Provide the (x, y) coordinate of the cell's center where the given text is located.  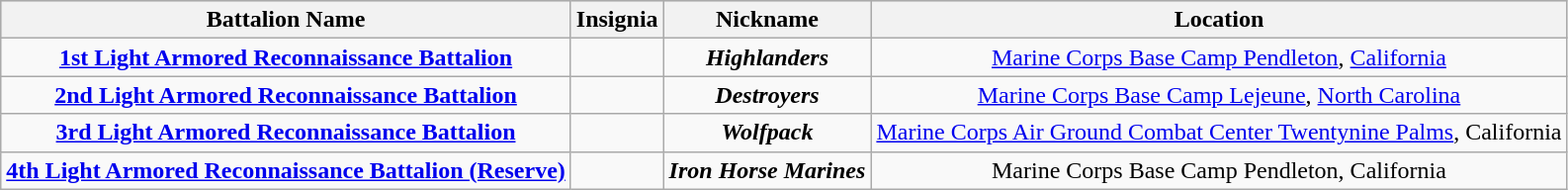
2nd Light Armored Reconnaissance Battalion (287, 95)
4th Light Armored Reconnaissance Battalion (Reserve) (287, 170)
Location (1219, 20)
Insignia (617, 20)
1st Light Armored Reconnaissance Battalion (287, 57)
Nickname (767, 20)
Destroyers (767, 95)
Wolfpack (767, 133)
Marine Corps Air Ground Combat Center Twentynine Palms, California (1219, 133)
Highlanders (767, 57)
3rd Light Armored Reconnaissance Battalion (287, 133)
Iron Horse Marines (767, 170)
Marine Corps Base Camp Lejeune, North Carolina (1219, 95)
Battalion Name (287, 20)
